Identify which cell holds the provided text, then report its [x, y] central coordinate. 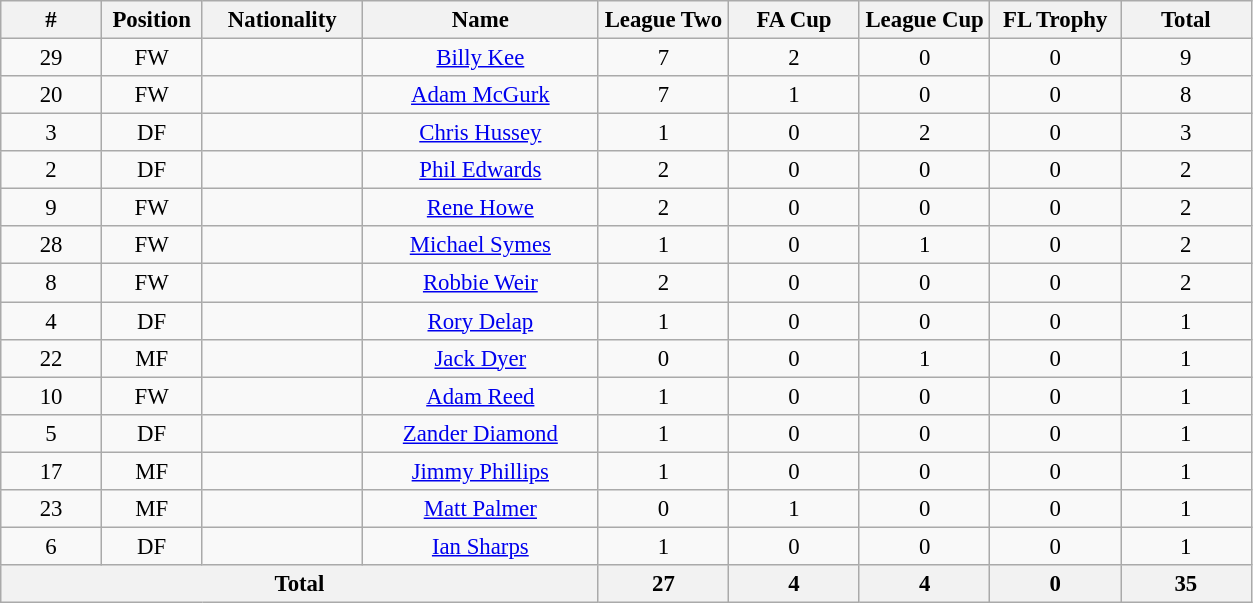
23 [52, 509]
Chris Hussey [481, 133]
Jimmy Phillips [481, 471]
Phil Edwards [481, 170]
Adam Reed [481, 396]
28 [52, 245]
Billy Kee [481, 58]
5 [52, 433]
20 [52, 95]
Rene Howe [481, 208]
Zander Diamond [481, 433]
FA Cup [794, 20]
# [52, 20]
Nationality [282, 20]
League Cup [924, 20]
27 [664, 584]
29 [52, 58]
Robbie Weir [481, 283]
Adam McGurk [481, 95]
35 [1186, 584]
Ian Sharps [481, 546]
22 [52, 358]
Name [481, 20]
Jack Dyer [481, 358]
Matt Palmer [481, 509]
17 [52, 471]
Rory Delap [481, 321]
10 [52, 396]
League Two [664, 20]
6 [52, 546]
Michael Symes [481, 245]
Position [152, 20]
FL Trophy [1056, 20]
